Find where the given text appears and provide that cell's center as (x, y) coordinate. 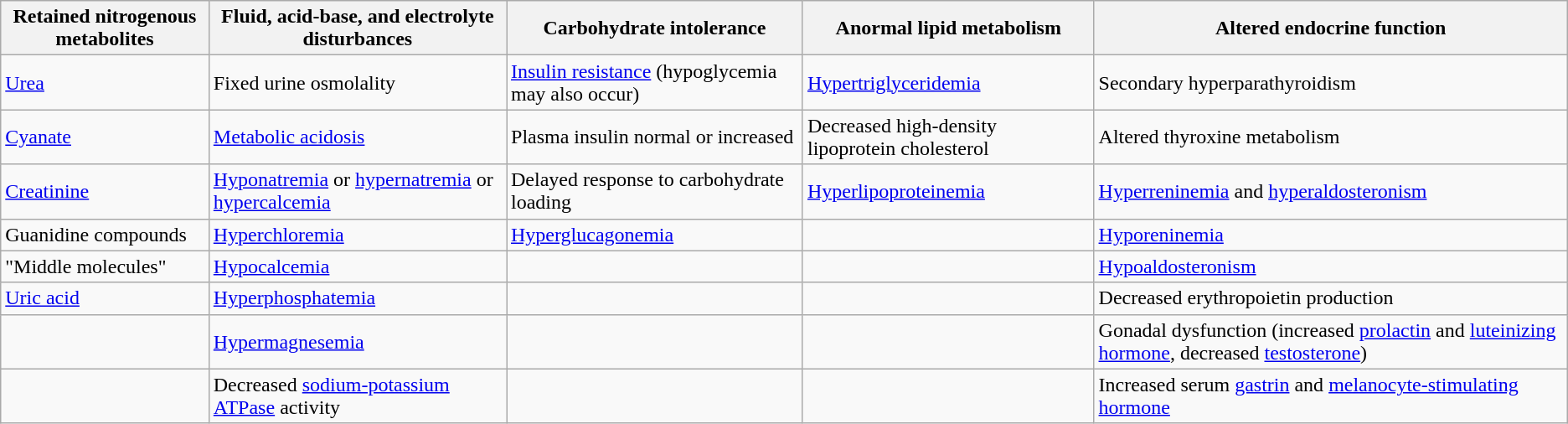
Metabolic acidosis (357, 137)
Hypocalcemia (357, 266)
Delayed response to carbohydrate loading (654, 191)
Increased serum gastrin and melanocyte-stimulating hormone (1330, 396)
Urea (106, 82)
Hypertriglyceridemia (948, 82)
Hyperreninemia and hyperaldosteronism (1330, 191)
Hyperphosphatemia (357, 298)
Uric acid (106, 298)
Creatinine (106, 191)
Decreased high-density lipoprotein cholesterol (948, 137)
Anormal lipid metabolism (948, 28)
Altered endocrine function (1330, 28)
Hypermagnesemia (357, 342)
Plasma insulin normal or increased (654, 137)
Guanidine compounds (106, 235)
Hyperlipoproteinemia (948, 191)
Insulin resistance (hypoglycemia may also occur) (654, 82)
Hyperchloremia (357, 235)
Hyporeninemia (1330, 235)
"Middle molecules" (106, 266)
Cyanate (106, 137)
Gonadal dysfunction (increased prolactin and luteinizing hormone, decreased testosterone) (1330, 342)
Carbohydrate intolerance (654, 28)
Fixed urine osmolality (357, 82)
Hyponatremia or hypernatremia or hypercalcemia (357, 191)
Altered thyroxine metabolism (1330, 137)
Hypoaldosteronism (1330, 266)
Hyperglucagonemia (654, 235)
Decreased erythropoietin production (1330, 298)
Secondary hyperparathyroidism (1330, 82)
Retained nitrogenous metabolites (106, 28)
Fluid, acid-base, and electrolyte disturbances (357, 28)
Decreased sodium-potassium ATPase activity (357, 396)
